Find where the given text appears and provide that cell's center as (X, Y) coordinate. 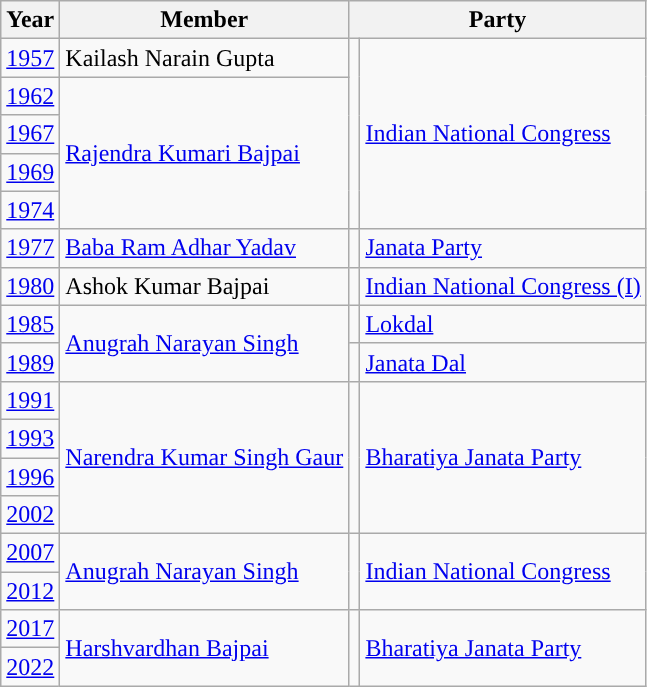
2017 (30, 629)
1980 (30, 286)
Year (30, 20)
1989 (30, 362)
1991 (30, 400)
1967 (30, 134)
1969 (30, 172)
1993 (30, 438)
2007 (30, 553)
Ashok Kumar Bajpai (204, 286)
Baba Ram Adhar Yadav (204, 248)
1996 (30, 477)
1957 (30, 58)
1974 (30, 210)
1977 (30, 248)
Janata Party (503, 248)
Member (204, 20)
2002 (30, 515)
1962 (30, 96)
Narendra Kumar Singh Gaur (204, 457)
Janata Dal (503, 362)
Party (498, 20)
Rajendra Kumari Bajpai (204, 153)
2022 (30, 667)
Kailash Narain Gupta (204, 58)
Lokdal (503, 324)
1985 (30, 324)
2012 (30, 591)
Harshvardhan Bajpai (204, 648)
Indian National Congress (I) (503, 286)
